From the cell containing the given text, extract its center point as (x, y) coordinate. 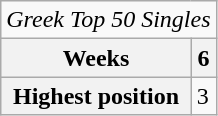
Greek Top 50 Singles (108, 20)
Highest position (96, 96)
3 (204, 96)
6 (204, 58)
Weeks (96, 58)
